Detect which cell encompasses the target text, then output its [X, Y] center coordinate. 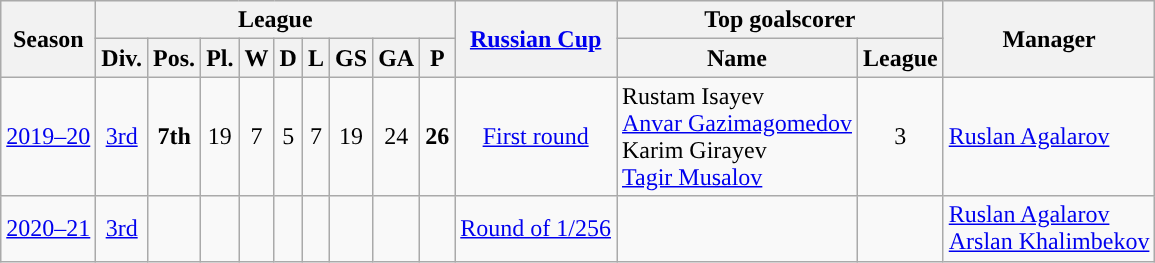
Season [48, 39]
Pl. [220, 58]
Ruslan Agalarov [1049, 136]
Top goalscorer [780, 20]
Rustam Isayev Anvar Gazimagomedov Karim Girayev Tagir Musalov [736, 136]
2020–21 [48, 228]
26 [438, 136]
24 [396, 136]
Russian Cup [536, 39]
7th [174, 136]
Ruslan Agalarov Arslan Khalimbekov [1049, 228]
Name [736, 58]
W [256, 58]
First round [536, 136]
P [438, 58]
3 [900, 136]
Round of 1/256 [536, 228]
Manager [1049, 39]
Pos. [174, 58]
GA [396, 58]
D [288, 58]
5 [288, 136]
L [316, 58]
GS [352, 58]
Div. [122, 58]
2019–20 [48, 136]
